From the cell containing the given text, extract its center point as (X, Y) coordinate. 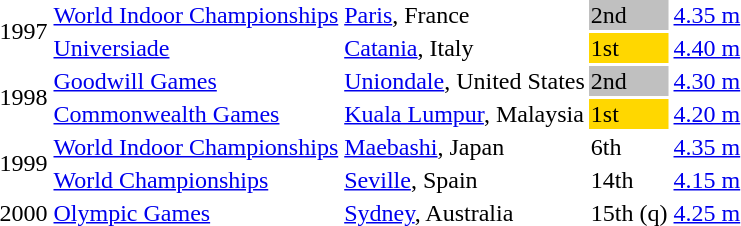
Kuala Lumpur, Malaysia (465, 114)
Catania, Italy (465, 48)
Uniondale, United States (465, 81)
World Championships (196, 180)
Commonwealth Games (196, 114)
6th (629, 147)
Goodwill Games (196, 81)
Universiade (196, 48)
Maebashi, Japan (465, 147)
Paris, France (465, 15)
Seville, Spain (465, 180)
14th (629, 180)
